Extract the [X, Y] coordinate from the center of the cell holding the provided text.  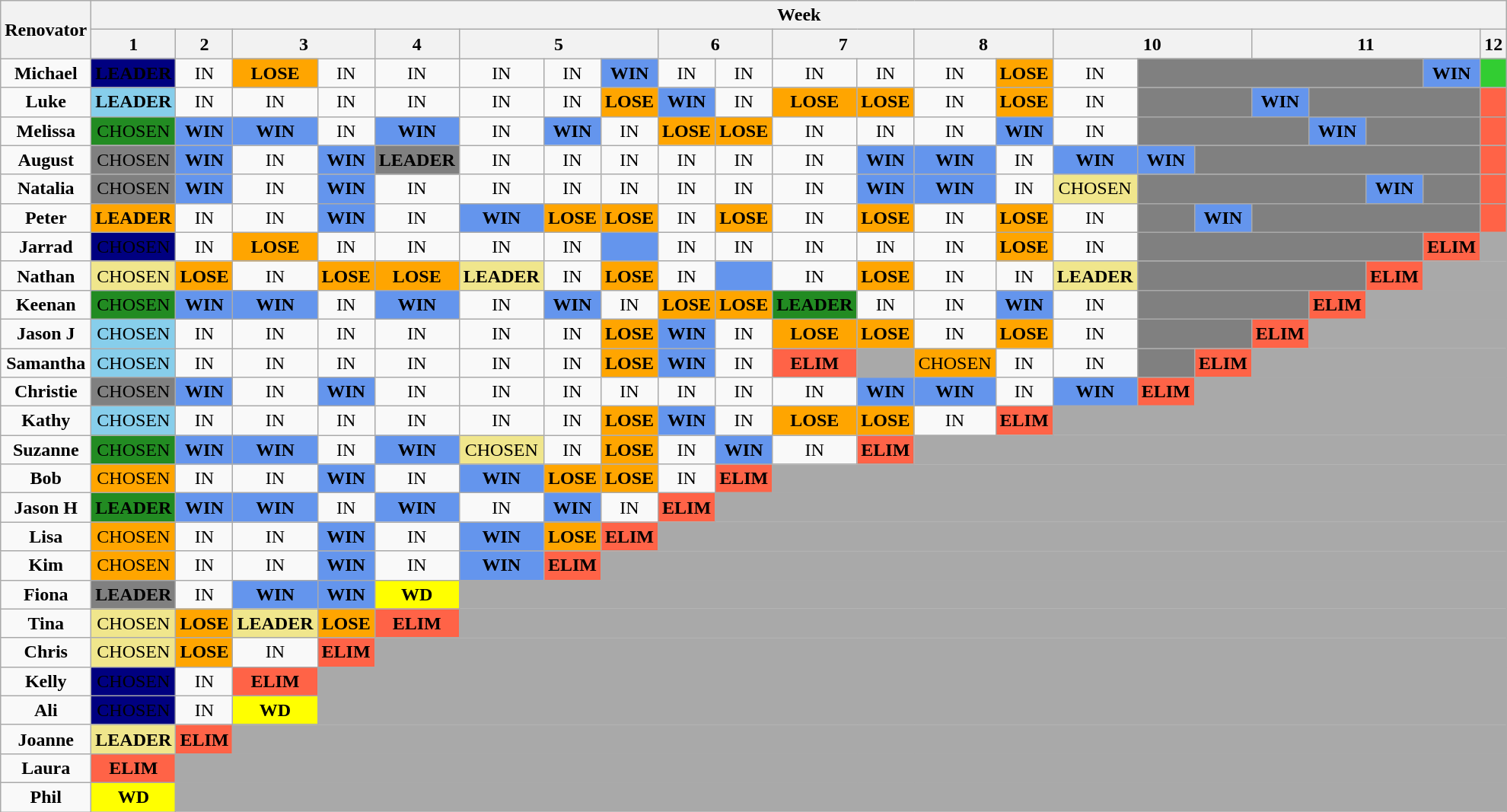
7 [843, 44]
Jason H [46, 508]
6 [715, 44]
4 [417, 44]
12 [1493, 44]
Kathy [46, 421]
Luke [46, 102]
Laura [46, 768]
Natalia [46, 189]
August [46, 160]
Joanne [46, 739]
Kim [46, 565]
Suzanne [46, 450]
Tina [46, 623]
2 [204, 44]
Ali [46, 710]
Bob [46, 479]
Chris [46, 652]
5 [559, 44]
Melissa [46, 131]
Jason J [46, 333]
Michael [46, 73]
Peter [46, 218]
Phil [46, 797]
Lisa [46, 537]
11 [1365, 44]
8 [983, 44]
Nathan [46, 275]
Kelly [46, 681]
Jarrad [46, 247]
10 [1152, 44]
Week [799, 15]
1 [134, 44]
Christie [46, 392]
Samantha [46, 363]
Fiona [46, 594]
Keenan [46, 304]
Renovator [46, 30]
3 [304, 44]
